Detect which cell encompasses the target text, then output its (X, Y) center coordinate. 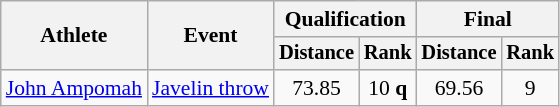
73.85 (316, 88)
10 q (388, 88)
9 (530, 88)
Event (210, 36)
Athlete (74, 36)
69.56 (460, 88)
Qualification (345, 19)
Final (488, 19)
John Ampomah (74, 88)
Javelin throw (210, 88)
